Return [x, y] of the center of cell containing provided text 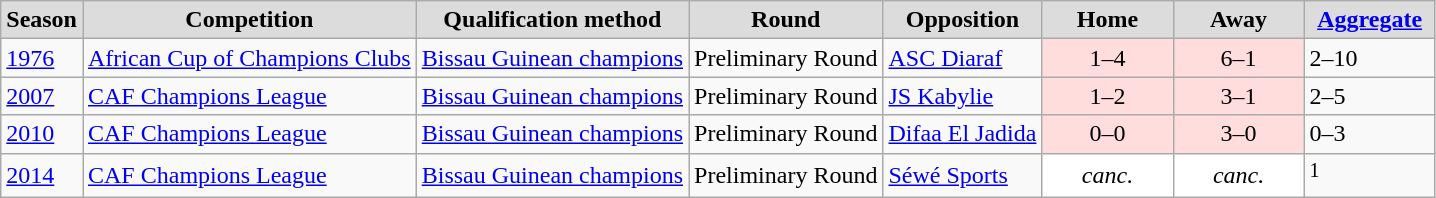
Season [42, 20]
3–1 [1238, 96]
Qualification method [552, 20]
2–10 [1370, 58]
African Cup of Champions Clubs [249, 58]
0–3 [1370, 134]
1 [1370, 176]
Home [1108, 20]
Séwé Sports [962, 176]
JS Kabylie [962, 96]
Competition [249, 20]
2–5 [1370, 96]
2010 [42, 134]
Aggregate [1370, 20]
6–1 [1238, 58]
1976 [42, 58]
Opposition [962, 20]
ASC Diaraf [962, 58]
2007 [42, 96]
Difaa El Jadida [962, 134]
1–2 [1108, 96]
1–4 [1108, 58]
3–0 [1238, 134]
Round [786, 20]
0–0 [1108, 134]
2014 [42, 176]
Away [1238, 20]
